Pinpoint the cell where the given text exists, returning its (X, Y) midpoint coordinate. 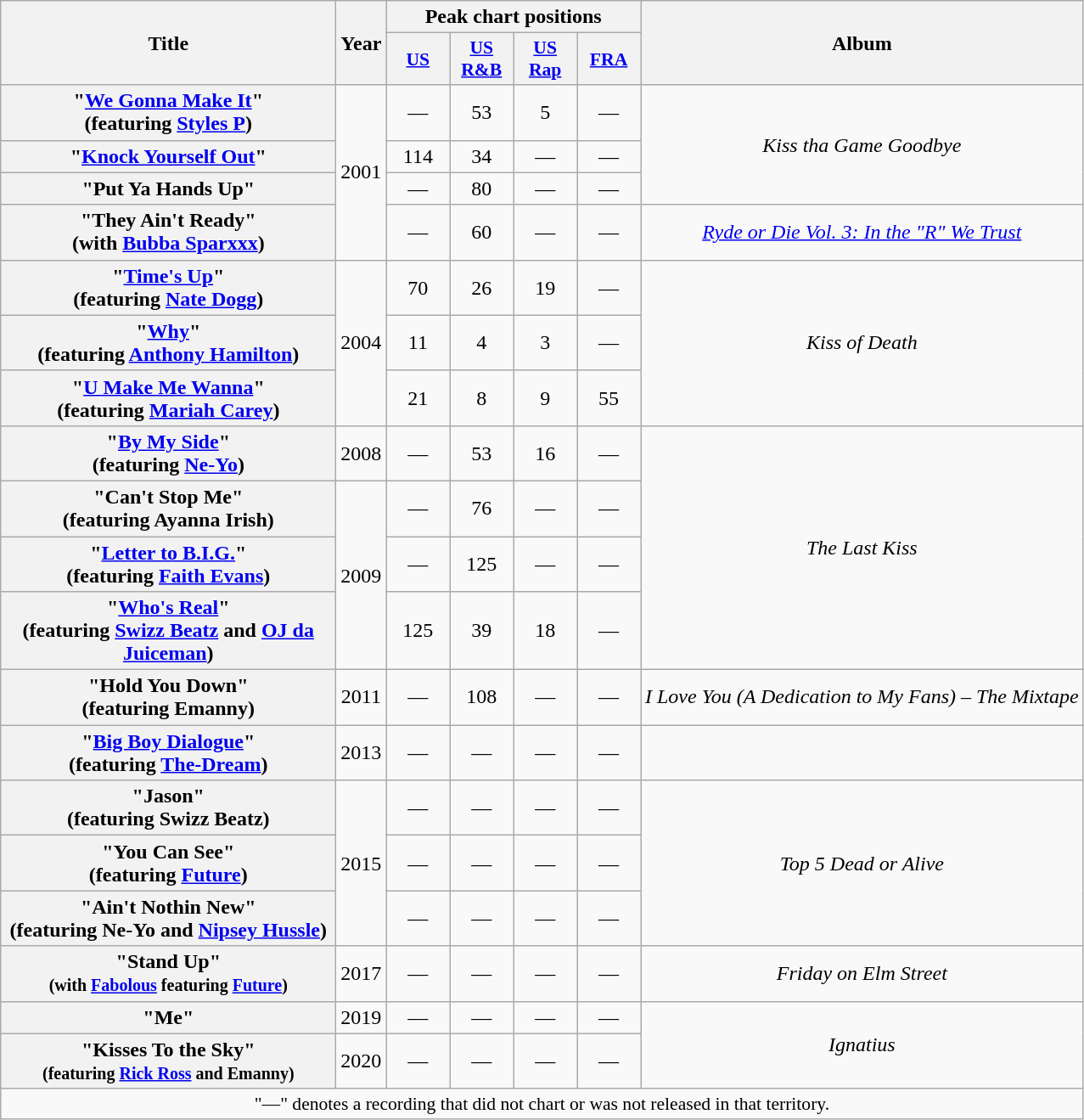
Top 5 Dead or Alive (862, 863)
Peak chart positions (514, 17)
2009 (362, 575)
USRap (545, 59)
Kiss of Death (862, 343)
The Last Kiss (862, 547)
"U Make Me Wanna"(featuring Mariah Carey) (168, 397)
11 (418, 343)
9 (545, 397)
"Who's Real"(featuring Swizz Beatz and OJ da Juiceman) (168, 631)
"Can't Stop Me"(featuring Ayanna Irish) (168, 508)
108 (482, 698)
Friday on Elm Street (862, 973)
2011 (362, 698)
"By My Side"(featuring Ne-Yo) (168, 453)
2013 (362, 752)
2015 (362, 863)
34 (482, 156)
I Love You (A Dedication to My Fans) – The Mixtape (862, 698)
2004 (362, 343)
Year (362, 42)
"Me" (168, 1017)
"They Ain't Ready"(with Bubba Sparxxx) (168, 233)
2020 (362, 1061)
"Stand Up"(with Fabolous featuring Future) (168, 973)
70 (418, 287)
"Kisses To the Sky"(featuring Rick Ross and Emanny) (168, 1061)
"We Gonna Make It"(featuring Styles P) (168, 112)
"—" denotes a recording that did not chart or was not released in that territory. (542, 1104)
USR&B (482, 59)
8 (482, 397)
3 (545, 343)
18 (545, 631)
60 (482, 233)
26 (482, 287)
2008 (362, 453)
76 (482, 508)
FRA (609, 59)
2001 (362, 172)
US (418, 59)
"Time's Up"(featuring Nate Dogg) (168, 287)
19 (545, 287)
"Knock Yourself Out" (168, 156)
5 (545, 112)
114 (418, 156)
"Ain't Nothin New"(featuring Ne-Yo and Nipsey Hussle) (168, 919)
21 (418, 397)
Ryde or Die Vol. 3: In the "R" We Trust (862, 233)
"Hold You Down"(featuring Emanny) (168, 698)
Kiss tha Game Goodbye (862, 144)
"Put Ya Hands Up" (168, 189)
"Big Boy Dialogue"(featuring The-Dream) (168, 752)
Album (862, 42)
Title (168, 42)
16 (545, 453)
2017 (362, 973)
80 (482, 189)
Ignatius (862, 1044)
39 (482, 631)
2019 (362, 1017)
"Letter to B.I.G."(featuring Faith Evans) (168, 564)
"Why"(featuring Anthony Hamilton) (168, 343)
"You Can See"(featuring Future) (168, 863)
55 (609, 397)
4 (482, 343)
"Jason"(featuring Swizz Beatz) (168, 808)
